Identify which cell holds the provided text, then report its [x, y] central coordinate. 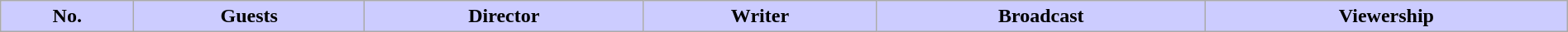
No. [68, 16]
Broadcast [1041, 16]
Guests [250, 16]
Director [504, 16]
Writer [760, 16]
Viewership [1387, 16]
